Find where the given text appears and provide that cell's center as (X, Y) coordinate. 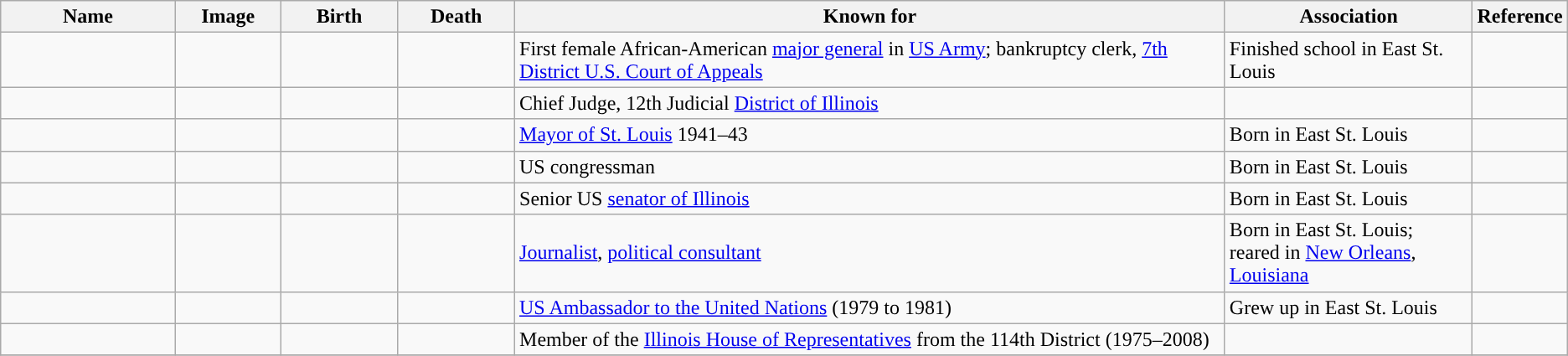
Finished school in East St. Louis (1349, 60)
Mayor of St. Louis 1941–43 (870, 135)
Reference (1519, 17)
Image (228, 17)
First female African-American major general in US Army; bankruptcy clerk, 7th District U.S. Court of Appeals (870, 60)
Chief Judge, 12th Judicial District of Illinois (870, 103)
US Ambassador to the United Nations (1979 to 1981) (870, 307)
Grew up in East St. Louis (1349, 307)
Born in East St. Louis; reared in New Orleans, Louisiana (1349, 253)
Death (456, 17)
Senior US senator of Illinois (870, 199)
Journalist, political consultant (870, 253)
Member of the Illinois House of Representatives from the 114th District (1975–2008) (870, 339)
Association (1349, 17)
Known for (870, 17)
US congressman (870, 167)
Name (88, 17)
Birth (338, 17)
